Detect which cell encompasses the target text, then output its (x, y) center coordinate. 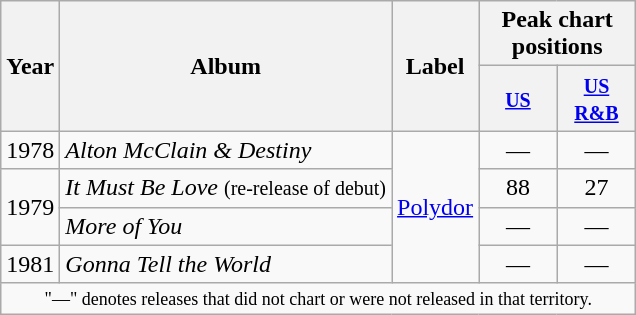
US (518, 98)
Album (226, 66)
Polydor (436, 207)
1981 (30, 264)
27 (596, 188)
Gonna Tell the World (226, 264)
It Must Be Love (re-release of debut) (226, 188)
"—" denotes releases that did not chart or were not released in that territory. (318, 298)
More of You (226, 226)
1979 (30, 207)
1978 (30, 150)
Peak chart positions (558, 34)
88 (518, 188)
Label (436, 66)
Year (30, 66)
US R&B (596, 98)
Alton McClain & Destiny (226, 150)
